Return the [X, Y] coordinate for the center point of the cell that contains the specified text.  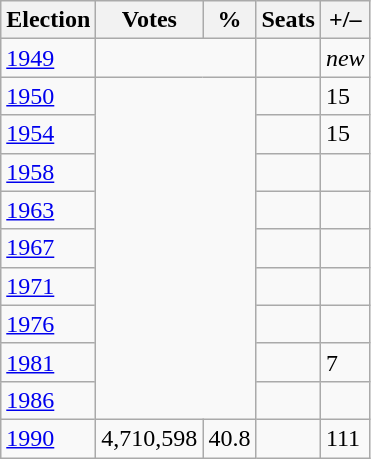
4,710,598 [150, 438]
Votes [150, 20]
% [230, 20]
1981 [48, 362]
Election [48, 20]
new [345, 58]
1990 [48, 438]
40.8 [230, 438]
1954 [48, 134]
Seats [288, 20]
+/– [345, 20]
1976 [48, 324]
1963 [48, 210]
1950 [48, 96]
7 [345, 362]
1967 [48, 248]
111 [345, 438]
1949 [48, 58]
1986 [48, 400]
1971 [48, 286]
1958 [48, 172]
